For the text-containing cell, return its midpoint in (X, Y) coordinate format. 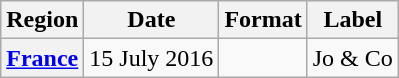
Region (42, 20)
Date (152, 20)
Label (352, 20)
15 July 2016 (152, 58)
Jo & Co (352, 58)
Format (263, 20)
France (42, 58)
